Extract the (x, y) coordinate from the center of the cell holding the provided text.  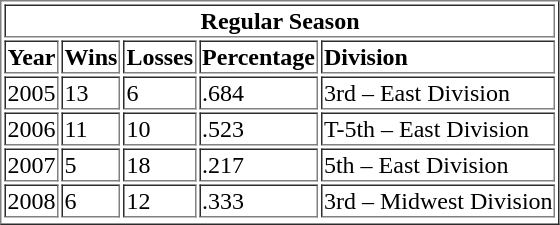
Regular Season (280, 20)
13 (92, 92)
2006 (31, 128)
11 (92, 128)
12 (160, 200)
.523 (258, 128)
Percentage (258, 56)
.333 (258, 200)
10 (160, 128)
Year (31, 56)
Wins (92, 56)
T-5th – East Division (438, 128)
2007 (31, 164)
.217 (258, 164)
2008 (31, 200)
Division (438, 56)
2005 (31, 92)
18 (160, 164)
3rd – East Division (438, 92)
3rd – Midwest Division (438, 200)
5 (92, 164)
5th – East Division (438, 164)
.684 (258, 92)
Losses (160, 56)
